Search for the cell housing the specified text and yield its [X, Y] center coordinate. 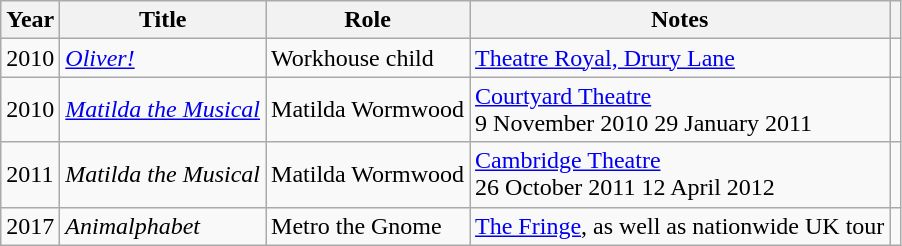
Metro the Gnome [368, 226]
Theatre Royal, Drury Lane [680, 58]
The Fringe, as well as nationwide UK tour [680, 226]
Animalphabet [163, 226]
2017 [30, 226]
Courtyard Theatre9 November 2010 29 January 2011 [680, 110]
Notes [680, 20]
Cambridge Theatre26 October 2011 12 April 2012 [680, 174]
Oliver! [163, 58]
Workhouse child [368, 58]
Year [30, 20]
2011 [30, 174]
Role [368, 20]
Title [163, 20]
